Return [X, Y] of the center of cell containing provided text 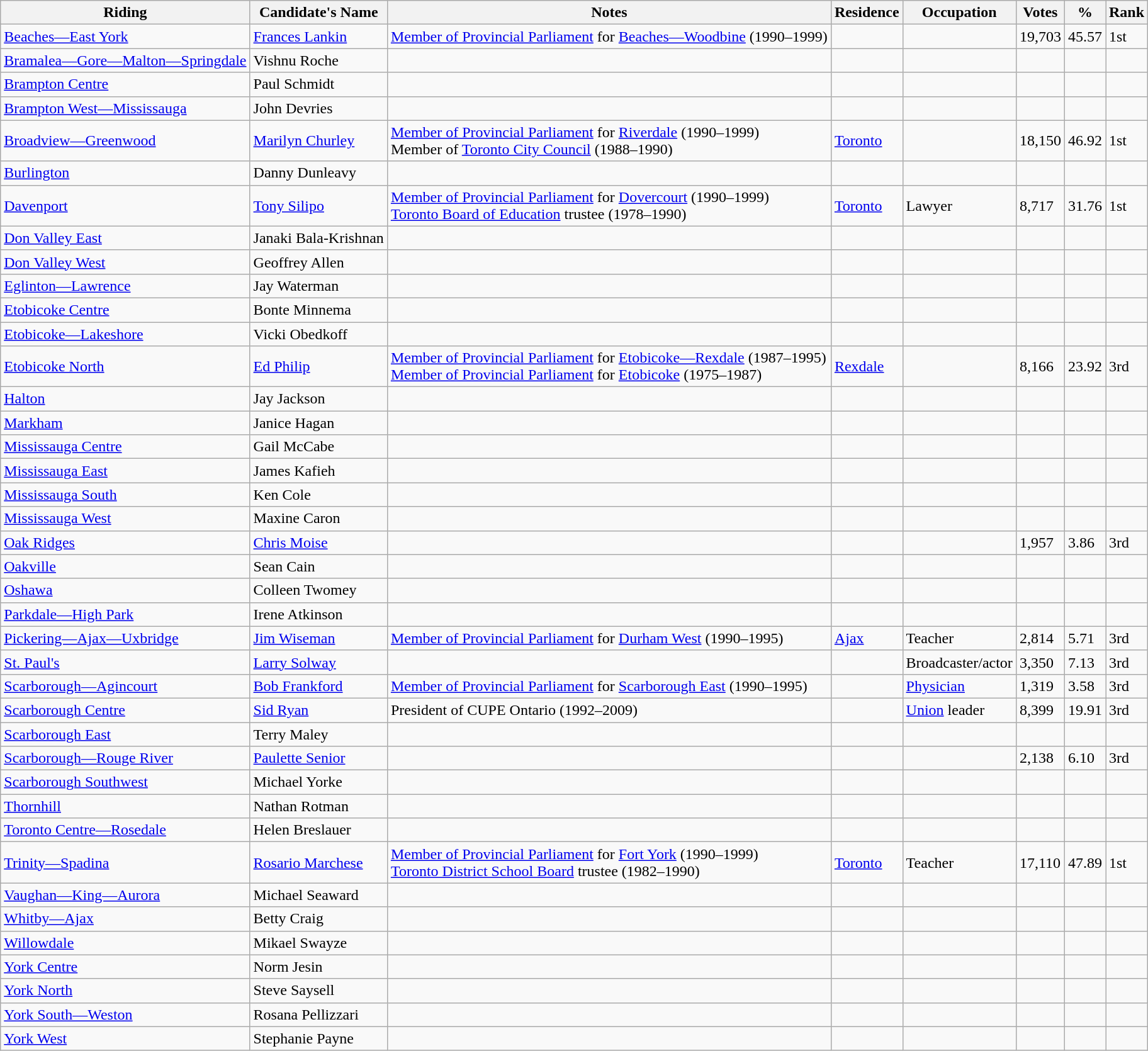
2,814 [1040, 638]
Frances Lankin [318, 37]
Broadcaster/actor [959, 662]
York North [125, 991]
Whitby—Ajax [125, 919]
Member of Provincial Parliament for Durham West (1990–1995) [609, 638]
Broadview—Greenwood [125, 141]
Mikael Swayze [318, 943]
Sid Ryan [318, 710]
Votes [1040, 13]
Vishnu Roche [318, 60]
Geoffrey Allen [318, 262]
Scarborough Southwest [125, 782]
Michael Yorke [318, 782]
Member of Provincial Parliament for Beaches—Woodbine (1990–1999) [609, 37]
6.10 [1085, 758]
Irene Atkinson [318, 614]
Ken Cole [318, 495]
1,319 [1040, 686]
2,138 [1040, 758]
Chris Moise [318, 542]
Scarborough Centre [125, 710]
18,150 [1040, 141]
Beaches—East York [125, 37]
Rank [1127, 13]
31.76 [1085, 205]
Colleen Twomey [318, 590]
Burlington [125, 173]
Jay Waterman [318, 286]
Trinity—Spadina [125, 862]
7.13 [1085, 662]
Candidate's Name [318, 13]
Member of Provincial Parliament for Riverdale (1990–1999) Member of Toronto City Council (1988–1990) [609, 141]
York South—Weston [125, 1014]
Lawyer [959, 205]
Mississauga Centre [125, 447]
Etobicoke North [125, 366]
Mississauga South [125, 495]
Norm Jesin [318, 967]
1,957 [1040, 542]
Thornhill [125, 806]
James Kafieh [318, 471]
Bonte Minnema [318, 310]
19.91 [1085, 710]
Member of Provincial Parliament for Fort York (1990–1999) Toronto District School Board trustee (1982–1990) [609, 862]
47.89 [1085, 862]
Member of Provincial Parliament for Scarborough East (1990–1995) [609, 686]
Bramalea—Gore—Malton—Springdale [125, 60]
Pickering—Ajax—Uxbridge [125, 638]
Steve Saysell [318, 991]
Occupation [959, 13]
Michael Seaward [318, 895]
19,703 [1040, 37]
Danny Dunleavy [318, 173]
Oak Ridges [125, 542]
Physician [959, 686]
Scarborough—Agincourt [125, 686]
Nathan Rotman [318, 806]
Sean Cain [318, 566]
Stephanie Payne [318, 1038]
Ajax [867, 638]
Don Valley East [125, 238]
Union leader [959, 710]
St. Paul's [125, 662]
Rosana Pellizzari [318, 1014]
Scarborough—Rouge River [125, 758]
5.71 [1085, 638]
Maxine Caron [318, 519]
Rosario Marchese [318, 862]
Tony Silipo [318, 205]
Mississauga West [125, 519]
Don Valley West [125, 262]
23.92 [1085, 366]
Ed Philip [318, 366]
John Devries [318, 108]
Davenport [125, 205]
46.92 [1085, 141]
Brampton Centre [125, 84]
York West [125, 1038]
President of CUPE Ontario (1992–2009) [609, 710]
Willowdale [125, 943]
Terry Maley [318, 734]
Gail McCabe [318, 447]
8,166 [1040, 366]
17,110 [1040, 862]
Rexdale [867, 366]
Janice Hagan [318, 423]
York Centre [125, 967]
Parkdale—High Park [125, 614]
Jim Wiseman [318, 638]
Riding [125, 13]
Oakville [125, 566]
Larry Solway [318, 662]
Brampton West—Mississauga [125, 108]
Residence [867, 13]
Halton [125, 399]
Paulette Senior [318, 758]
3.86 [1085, 542]
Toronto Centre—Rosedale [125, 830]
Oshawa [125, 590]
3.58 [1085, 686]
Scarborough East [125, 734]
8,399 [1040, 710]
Betty Craig [318, 919]
Etobicoke Centre [125, 310]
Helen Breslauer [318, 830]
Marilyn Churley [318, 141]
Mississauga East [125, 471]
Notes [609, 13]
Bob Frankford [318, 686]
3,350 [1040, 662]
Paul Schmidt [318, 84]
Janaki Bala-Krishnan [318, 238]
8,717 [1040, 205]
Markham [125, 423]
Etobicoke—Lakeshore [125, 334]
45.57 [1085, 37]
% [1085, 13]
Vicki Obedkoff [318, 334]
Eglinton—Lawrence [125, 286]
Member of Provincial Parliament for Dovercourt (1990–1999) Toronto Board of Education trustee (1978–1990) [609, 205]
Jay Jackson [318, 399]
Member of Provincial Parliament for Etobicoke—Rexdale (1987–1995) Member of Provincial Parliament for Etobicoke (1975–1987) [609, 366]
Vaughan—King—Aurora [125, 895]
